Identify which cell holds the provided text, then report its [x, y] central coordinate. 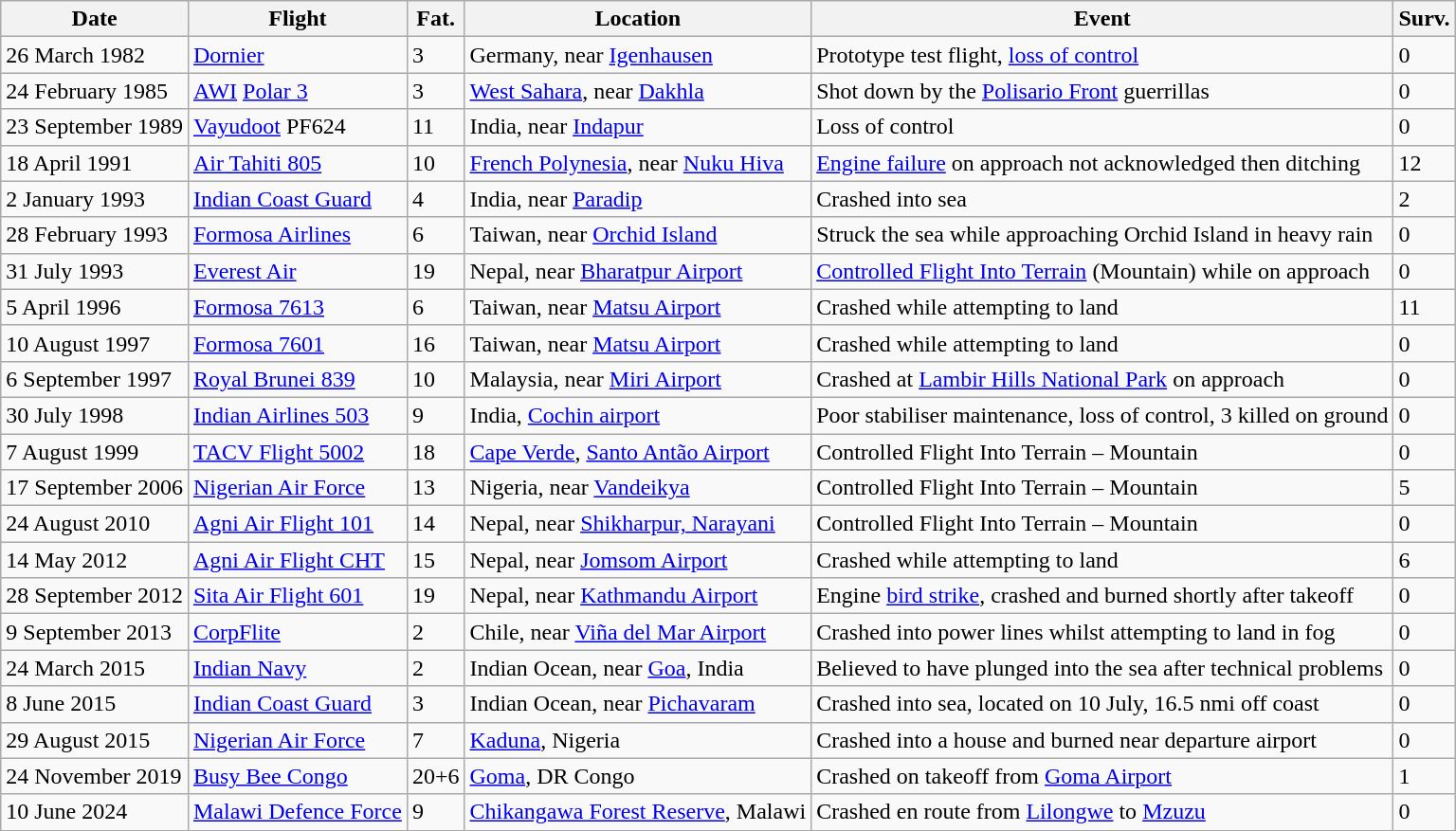
7 [436, 740]
28 September 2012 [95, 596]
12 [1424, 163]
Nepal, near Jomsom Airport [638, 560]
Believed to have plunged into the sea after technical problems [1102, 668]
Formosa Airlines [298, 235]
Controlled Flight Into Terrain (Mountain) while on approach [1102, 271]
Crashed into sea, located on 10 July, 16.5 nmi off coast [1102, 704]
16 [436, 343]
18 April 1991 [95, 163]
Vayudoot PF624 [298, 127]
Dornier [298, 55]
23 September 1989 [95, 127]
Nepal, near Bharatpur Airport [638, 271]
4 [436, 199]
Sita Air Flight 601 [298, 596]
AWI Polar 3 [298, 91]
20+6 [436, 776]
9 September 2013 [95, 632]
Crashed into power lines whilst attempting to land in fog [1102, 632]
1 [1424, 776]
Crashed at Lambir Hills National Park on approach [1102, 379]
14 [436, 524]
CorpFlite [298, 632]
Malaysia, near Miri Airport [638, 379]
India, Cochin airport [638, 415]
Crashed into sea [1102, 199]
26 March 1982 [95, 55]
Goma, DR Congo [638, 776]
Nepal, near Kathmandu Airport [638, 596]
West Sahara, near Dakhla [638, 91]
5 April 1996 [95, 307]
Prototype test flight, loss of control [1102, 55]
Royal Brunei 839 [298, 379]
7 August 1999 [95, 452]
24 February 1985 [95, 91]
India, near Indapur [638, 127]
Everest Air [298, 271]
18 [436, 452]
Cape Verde, Santo Antão Airport [638, 452]
Indian Ocean, near Goa, India [638, 668]
India, near Paradip [638, 199]
Chile, near Viña del Mar Airport [638, 632]
Formosa 7601 [298, 343]
Crashed on takeoff from Goma Airport [1102, 776]
Surv. [1424, 19]
Indian Navy [298, 668]
Nepal, near Shikharpur, Narayani [638, 524]
Flight [298, 19]
13 [436, 488]
Formosa 7613 [298, 307]
Agni Air Flight 101 [298, 524]
Engine failure on approach not acknowledged then ditching [1102, 163]
Crashed en route from Lilongwe to Mzuzu [1102, 812]
Crashed into a house and burned near departure airport [1102, 740]
Shot down by the Polisario Front guerrillas [1102, 91]
Chikangawa Forest Reserve, Malawi [638, 812]
5 [1424, 488]
29 August 2015 [95, 740]
Loss of control [1102, 127]
Engine bird strike, crashed and burned shortly after takeoff [1102, 596]
Kaduna, Nigeria [638, 740]
24 August 2010 [95, 524]
Germany, near Igenhausen [638, 55]
Date [95, 19]
Event [1102, 19]
Indian Ocean, near Pichavaram [638, 704]
17 September 2006 [95, 488]
8 June 2015 [95, 704]
31 July 1993 [95, 271]
14 May 2012 [95, 560]
Struck the sea while approaching Orchid Island in heavy rain [1102, 235]
Malawi Defence Force [298, 812]
Indian Airlines 503 [298, 415]
6 September 1997 [95, 379]
Agni Air Flight CHT [298, 560]
Taiwan, near Orchid Island [638, 235]
Fat. [436, 19]
28 February 1993 [95, 235]
10 June 2024 [95, 812]
24 March 2015 [95, 668]
Nigeria, near Vandeikya [638, 488]
15 [436, 560]
French Polynesia, near Nuku Hiva [638, 163]
Location [638, 19]
24 November 2019 [95, 776]
Air Tahiti 805 [298, 163]
TACV Flight 5002 [298, 452]
2 January 1993 [95, 199]
10 August 1997 [95, 343]
30 July 1998 [95, 415]
Busy Bee Congo [298, 776]
Poor stabiliser maintenance, loss of control, 3 killed on ground [1102, 415]
